Scan for the cell matching the given text and deliver its [x, y] coordinate at center. 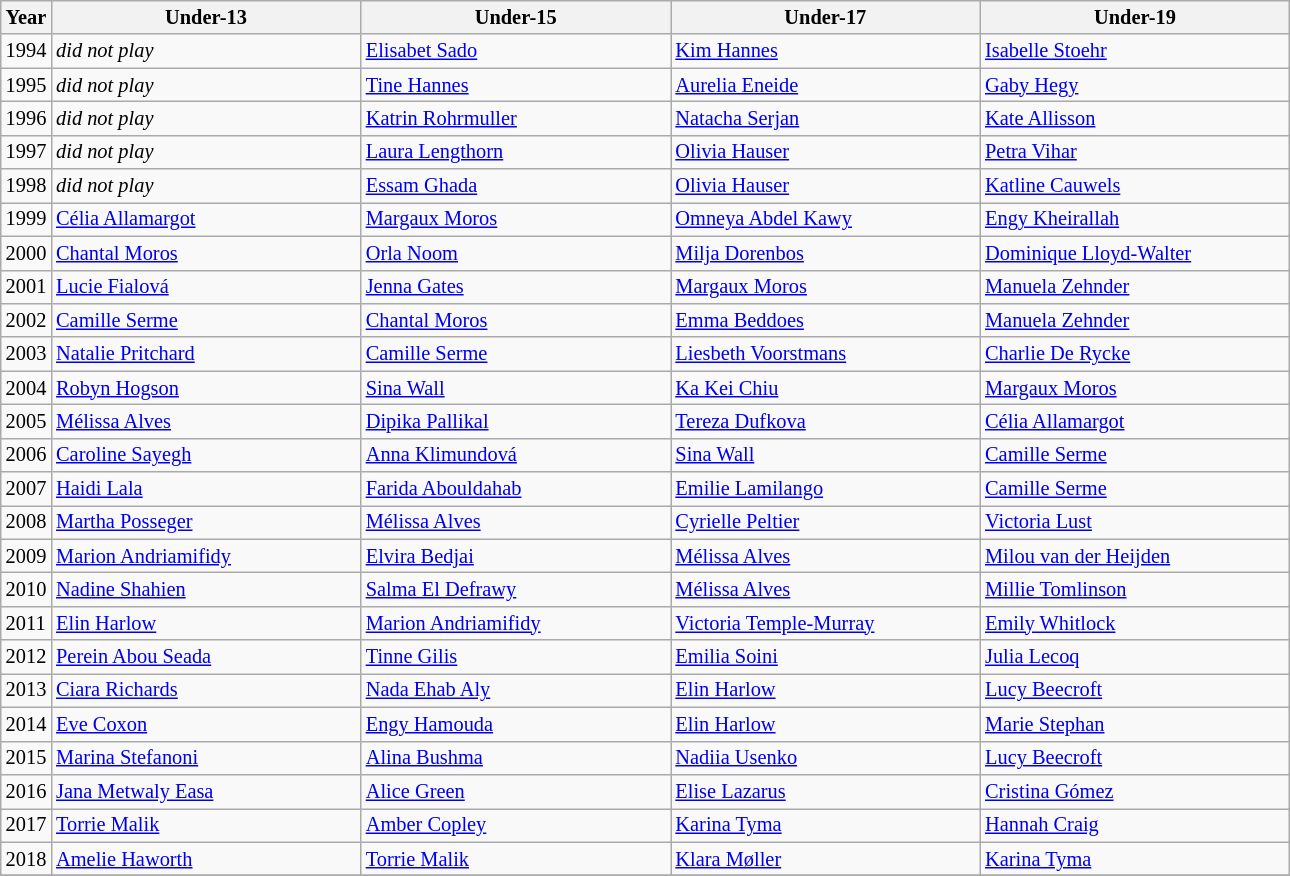
Under-13 [206, 17]
2013 [26, 690]
2014 [26, 724]
Natacha Serjan [825, 118]
Amelie Haworth [206, 859]
Nada Ehab Aly [516, 690]
Under-17 [825, 17]
2007 [26, 489]
Millie Tomlinson [1135, 589]
Emma Beddoes [825, 320]
1998 [26, 186]
Charlie De Rycke [1135, 354]
Emilia Soini [825, 657]
Salma El Defrawy [516, 589]
2003 [26, 354]
Nadiia Usenko [825, 758]
Amber Copley [516, 825]
Ciara Richards [206, 690]
Dipika Pallikal [516, 421]
Elise Lazarus [825, 791]
Tine Hannes [516, 85]
Milja Dorenbos [825, 253]
Alice Green [516, 791]
1995 [26, 85]
Emilie Lamilango [825, 489]
2010 [26, 589]
Under-19 [1135, 17]
Orla Noom [516, 253]
2006 [26, 455]
Milou van der Heijden [1135, 556]
Martha Posseger [206, 522]
Emily Whitlock [1135, 623]
Ka Kei Chiu [825, 388]
1997 [26, 152]
Elvira Bedjai [516, 556]
2005 [26, 421]
2012 [26, 657]
2016 [26, 791]
2000 [26, 253]
2018 [26, 859]
Haidi Lala [206, 489]
Dominique Lloyd-Walter [1135, 253]
Marina Stefanoni [206, 758]
1996 [26, 118]
Year [26, 17]
Caroline Sayegh [206, 455]
Nadine Shahien [206, 589]
Omneya Abdel Kawy [825, 219]
2011 [26, 623]
Essam Ghada [516, 186]
1999 [26, 219]
Anna Klimundová [516, 455]
Farida Abouldahab [516, 489]
Perein Abou Seada [206, 657]
Elisabet Sado [516, 51]
Hannah Craig [1135, 825]
Liesbeth Voorstmans [825, 354]
Jenna Gates [516, 287]
2008 [26, 522]
Cyrielle Peltier [825, 522]
Marie Stephan [1135, 724]
2017 [26, 825]
Gaby Hegy [1135, 85]
Klara Møller [825, 859]
Eve Coxon [206, 724]
1994 [26, 51]
Under-15 [516, 17]
Jana Metwaly Easa [206, 791]
Tinne Gilis [516, 657]
Julia Lecoq [1135, 657]
Cristina Gómez [1135, 791]
Alina Bushma [516, 758]
2009 [26, 556]
Natalie Pritchard [206, 354]
Lucie Fialová [206, 287]
2001 [26, 287]
2004 [26, 388]
Victoria Temple-Murray [825, 623]
Katline Cauwels [1135, 186]
Engy Kheirallah [1135, 219]
Petra Vihar [1135, 152]
Engy Hamouda [516, 724]
Victoria Lust [1135, 522]
2002 [26, 320]
Kim Hannes [825, 51]
Isabelle Stoehr [1135, 51]
2015 [26, 758]
Kate Allisson [1135, 118]
Tereza Dufkova [825, 421]
Robyn Hogson [206, 388]
Aurelia Eneide [825, 85]
Katrin Rohrmuller [516, 118]
Laura Lengthorn [516, 152]
